Extract the (X, Y) coordinate from the center of the cell holding the provided text.  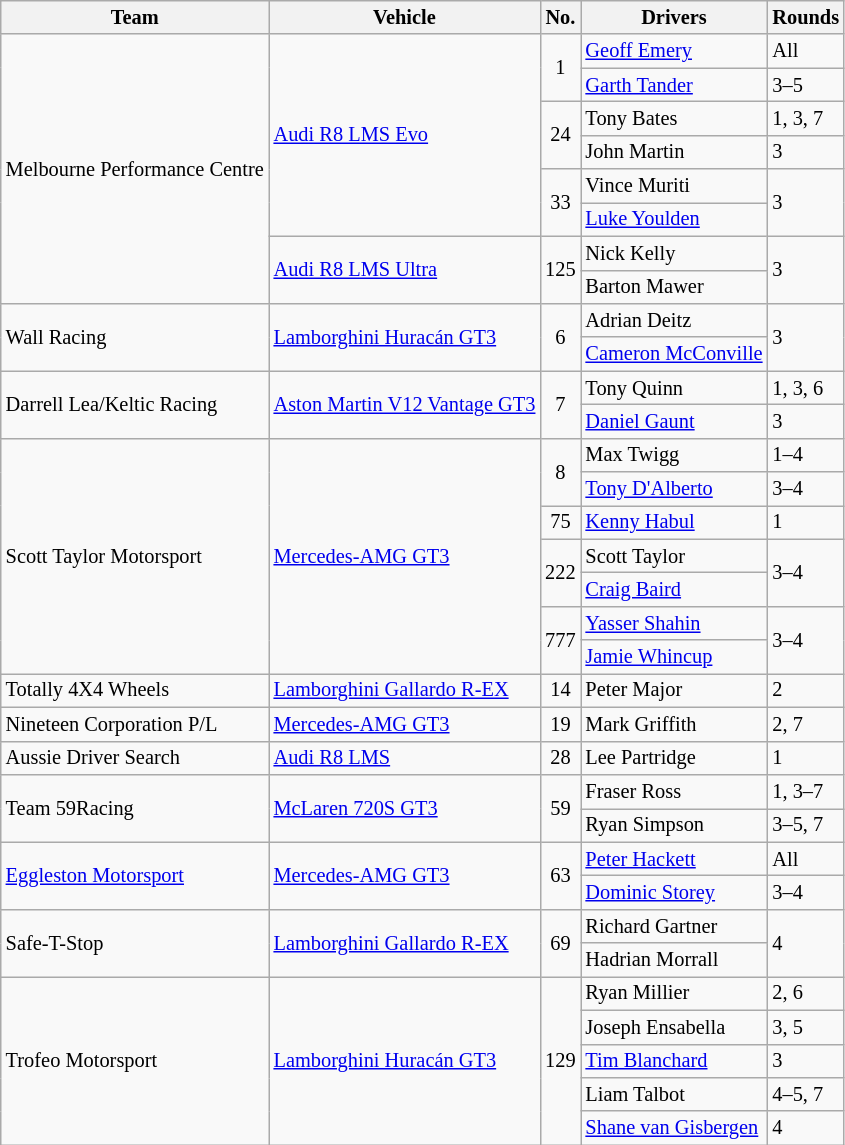
Vehicle (405, 17)
Team (135, 17)
6 (560, 336)
John Martin (674, 152)
2, 7 (806, 724)
777 (560, 640)
Joseph Ensabella (674, 1027)
Aussie Driver Search (135, 758)
1–4 (806, 455)
Adrian Deitz (674, 320)
125 (560, 270)
7 (560, 404)
Jamie Whincup (674, 657)
Nineteen Corporation P/L (135, 724)
Cameron McConville (674, 354)
Totally 4X4 Wheels (135, 690)
Nick Kelly (674, 253)
Vince Muriti (674, 186)
8 (560, 472)
69 (560, 942)
Drivers (674, 17)
Luke Youlden (674, 219)
Melbourne Performance Centre (135, 168)
Tim Blanchard (674, 1061)
Rounds (806, 17)
Barton Mawer (674, 287)
2 (806, 690)
Ryan Simpson (674, 825)
McLaren 720S GT3 (405, 808)
28 (560, 758)
19 (560, 724)
Richard Gartner (674, 926)
2, 6 (806, 993)
Wall Racing (135, 336)
No. (560, 17)
14 (560, 690)
4–5, 7 (806, 1094)
Hadrian Morrall (674, 960)
24 (560, 134)
Ryan Millier (674, 993)
Peter Major (674, 690)
Scott Taylor Motorsport (135, 556)
222 (560, 572)
1, 3–7 (806, 791)
1, 3, 6 (806, 388)
Audi R8 LMS Evo (405, 135)
Team 59Racing (135, 808)
Tony Quinn (674, 388)
Shane van Gisbergen (674, 1128)
Liam Talbot (674, 1094)
3–5, 7 (806, 825)
129 (560, 1060)
Garth Tander (674, 85)
1, 3, 7 (806, 118)
Aston Martin V12 Vantage GT3 (405, 404)
3–5 (806, 85)
Craig Baird (674, 589)
Tony Bates (674, 118)
Kenny Habul (674, 522)
59 (560, 808)
Yasser Shahin (674, 623)
3, 5 (806, 1027)
Tony D'Alberto (674, 489)
Eggleston Motorsport (135, 876)
Geoff Emery (674, 51)
Scott Taylor (674, 556)
Trofeo Motorsport (135, 1060)
Audi R8 LMS (405, 758)
Safe-T-Stop (135, 942)
Darrell Lea/Keltic Racing (135, 404)
Fraser Ross (674, 791)
Mark Griffith (674, 724)
Max Twigg (674, 455)
33 (560, 202)
Daniel Gaunt (674, 421)
75 (560, 522)
63 (560, 876)
Peter Hackett (674, 859)
Dominic Storey (674, 892)
Lee Partridge (674, 758)
Audi R8 LMS Ultra (405, 270)
